Pinpoint the cell where the given text exists, returning its [X, Y] midpoint coordinate. 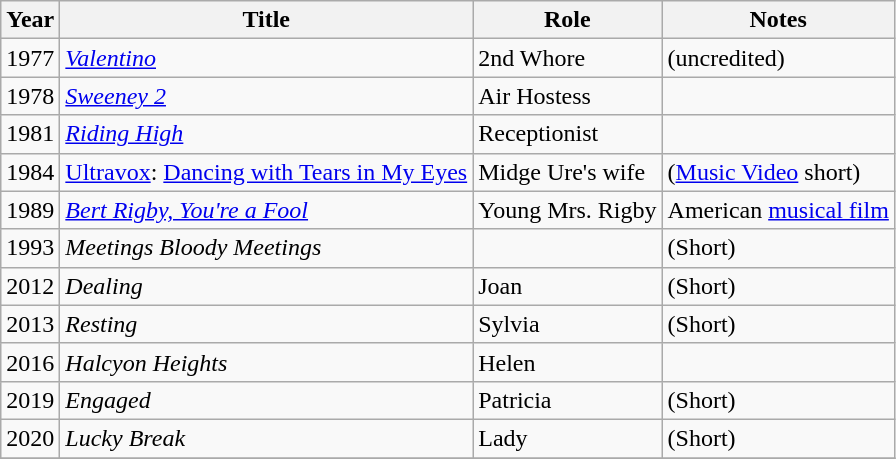
Ultravox: Dancing with Tears in My Eyes [266, 172]
Notes [778, 20]
Helen [568, 362]
1977 [30, 58]
Valentino [266, 58]
1993 [30, 248]
Engaged [266, 400]
Lady [568, 438]
2020 [30, 438]
1981 [30, 134]
Air Hostess [568, 96]
2nd Whore [568, 58]
Midge Ure's wife [568, 172]
Patricia [568, 400]
Title [266, 20]
Year [30, 20]
2016 [30, 362]
Resting [266, 324]
Bert Rigby, You're a Fool [266, 210]
1984 [30, 172]
(uncredited) [778, 58]
Young Mrs. Rigby [568, 210]
1989 [30, 210]
(Music Video short) [778, 172]
Sylvia [568, 324]
2012 [30, 286]
Receptionist [568, 134]
Riding High [266, 134]
Lucky Break [266, 438]
2019 [30, 400]
2013 [30, 324]
Meetings Bloody Meetings [266, 248]
Role [568, 20]
1978 [30, 96]
Halcyon Heights [266, 362]
Joan [568, 286]
Sweeney 2 [266, 96]
Dealing [266, 286]
American musical film [778, 210]
